Scan for the cell matching the given text and deliver its [x, y] coordinate at center. 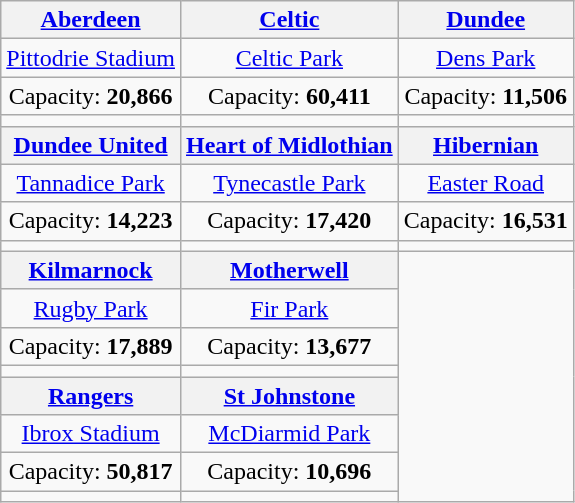
Pittodrie Stadium [91, 58]
Easter Road [486, 183]
Celtic [289, 20]
Tannadice Park [91, 183]
Capacity: 13,677 [289, 346]
Capacity: 17,420 [289, 221]
Hibernian [486, 145]
Aberdeen [91, 20]
St Johnstone [289, 395]
Capacity: 10,696 [289, 472]
Capacity: 50,817 [91, 472]
Dundee [486, 20]
Ibrox Stadium [91, 434]
Capacity: 20,866 [91, 96]
Heart of Midlothian [289, 145]
Rangers [91, 395]
Celtic Park [289, 58]
Capacity: 60,411 [289, 96]
Kilmarnock [91, 270]
Motherwell [289, 270]
Fir Park [289, 308]
Tynecastle Park [289, 183]
Capacity: 11,506 [486, 96]
Dundee United [91, 145]
McDiarmid Park [289, 434]
Rugby Park [91, 308]
Capacity: 14,223 [91, 221]
Capacity: 16,531 [486, 221]
Dens Park [486, 58]
Capacity: 17,889 [91, 346]
